Pinpoint the cell where the given text exists, returning its [x, y] midpoint coordinate. 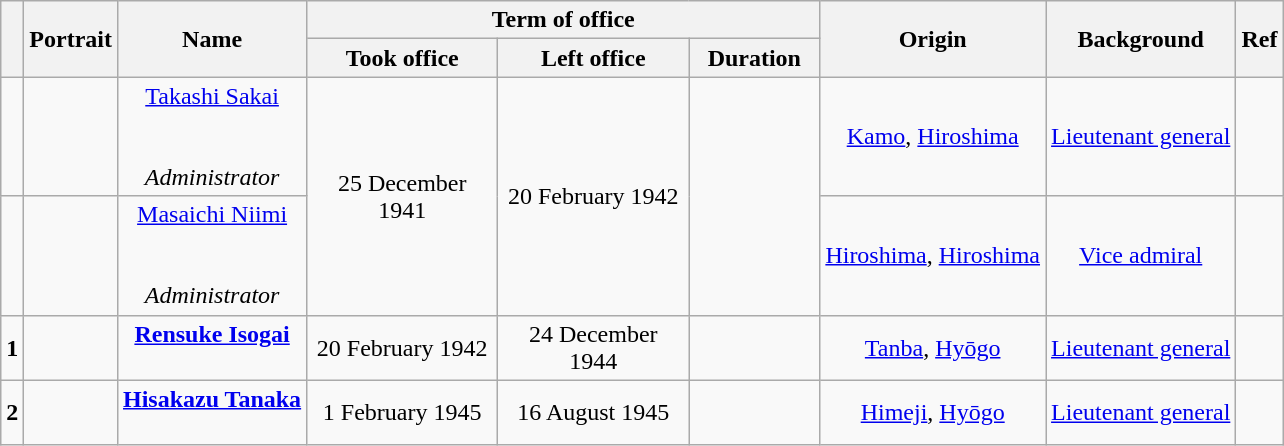
Masaichi NiimiAdministrator [212, 256]
Tanba, Hyōgo [933, 348]
Duration [754, 58]
Left office [594, 58]
16 August 1945 [594, 412]
Portrait [71, 39]
Ref [1260, 39]
Kamo, Hiroshima [933, 136]
Origin [933, 39]
Vice admiral [1141, 256]
Background [1141, 39]
Hisakazu Tanaka [212, 412]
24 December 1944 [594, 348]
Name [212, 39]
Term of office [564, 20]
1 February 1945 [402, 412]
Hiroshima, Hiroshima [933, 256]
Takashi SakaiAdministrator [212, 136]
Took office [402, 58]
Rensuke Isogai [212, 348]
25 December 1941 [402, 196]
1 [12, 348]
2 [12, 412]
Himeji, Hyōgo [933, 412]
